Pinpoint the cell where the given text exists, returning its (x, y) midpoint coordinate. 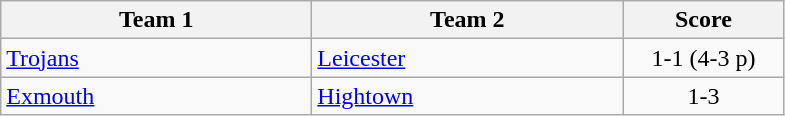
1-3 (704, 96)
Hightown (468, 96)
Team 1 (156, 20)
Team 2 (468, 20)
Trojans (156, 58)
Exmouth (156, 96)
Score (704, 20)
1-1 (4-3 p) (704, 58)
Leicester (468, 58)
